Capture the cell that displays the provided text and extract its (X, Y) central coordinate. 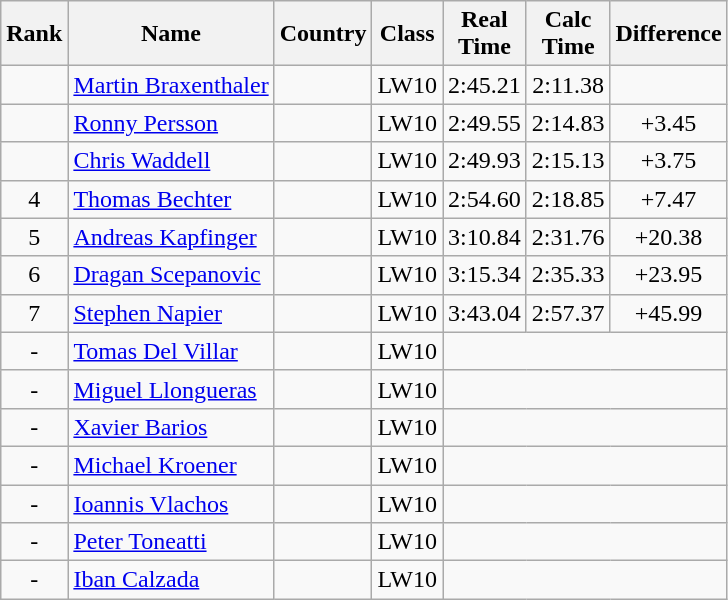
Thomas Bechter (171, 199)
2:31.76 (568, 237)
Chris Waddell (171, 161)
4 (34, 199)
+3.75 (668, 161)
+45.99 (668, 313)
2:57.37 (568, 313)
+23.95 (668, 275)
Xavier Barios (171, 427)
2:15.13 (568, 161)
Tomas Del Villar (171, 351)
Rank (34, 34)
3:15.34 (484, 275)
5 (34, 237)
+7.47 (668, 199)
2:49.93 (484, 161)
Miguel Llongueras (171, 389)
3:43.04 (484, 313)
Peter Toneatti (171, 542)
+20.38 (668, 237)
CalcTime (568, 34)
Name (171, 34)
RealTime (484, 34)
Stephen Napier (171, 313)
Difference (668, 34)
7 (34, 313)
Country (323, 34)
2:14.83 (568, 123)
Ronny Persson (171, 123)
2:45.21 (484, 85)
Andreas Kapfinger (171, 237)
Ioannis Vlachos (171, 503)
2:54.60 (484, 199)
2:49.55 (484, 123)
Class (408, 34)
Michael Kroener (171, 465)
3:10.84 (484, 237)
2:18.85 (568, 199)
2:35.33 (568, 275)
Martin Braxenthaler (171, 85)
2:11.38 (568, 85)
Dragan Scepanovic (171, 275)
6 (34, 275)
Iban Calzada (171, 580)
+3.45 (668, 123)
